Identify which cell holds the provided text, then report its [x, y] central coordinate. 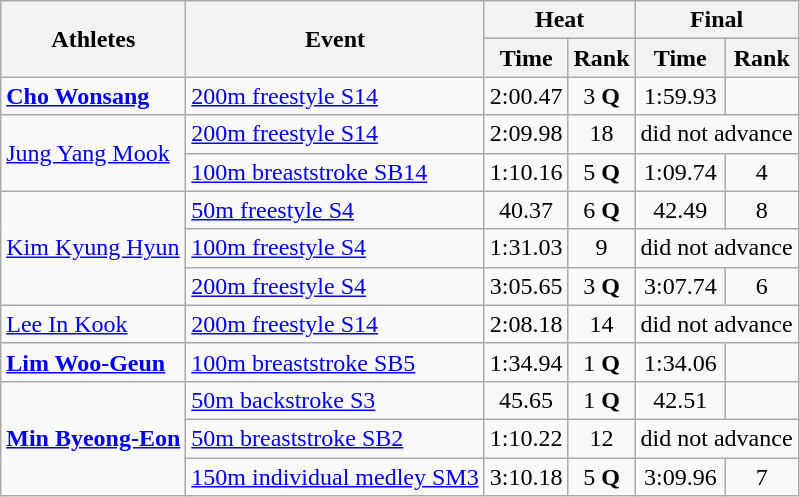
45.65 [526, 400]
Athletes [94, 39]
50m freestyle S4 [335, 210]
9 [602, 248]
12 [602, 438]
Heat [560, 20]
3:07.74 [680, 286]
Min Byeong-Eon [94, 438]
1:09.74 [680, 172]
Kim Kyung Hyun [94, 248]
4 [762, 172]
100m freestyle S4 [335, 248]
50m backstroke S3 [335, 400]
42.49 [680, 210]
200m freestyle S4 [335, 286]
14 [602, 324]
3:09.96 [680, 477]
3:10.18 [526, 477]
1:10.16 [526, 172]
1:31.03 [526, 248]
Event [335, 39]
Lim Woo-Geun [94, 362]
40.37 [526, 210]
2:00.47 [526, 96]
18 [602, 134]
50m breaststroke SB2 [335, 438]
Cho Wonsang [94, 96]
1:34.06 [680, 362]
1:10.22 [526, 438]
7 [762, 477]
42.51 [680, 400]
6 [762, 286]
1:59.93 [680, 96]
2:09.98 [526, 134]
Lee In Kook [94, 324]
8 [762, 210]
Jung Yang Mook [94, 153]
1:34.94 [526, 362]
3:05.65 [526, 286]
Final [716, 20]
100m breaststroke SB5 [335, 362]
150m individual medley SM3 [335, 477]
6 Q [602, 210]
100m breaststroke SB14 [335, 172]
2:08.18 [526, 324]
